Return (x, y) of the center of cell containing provided text 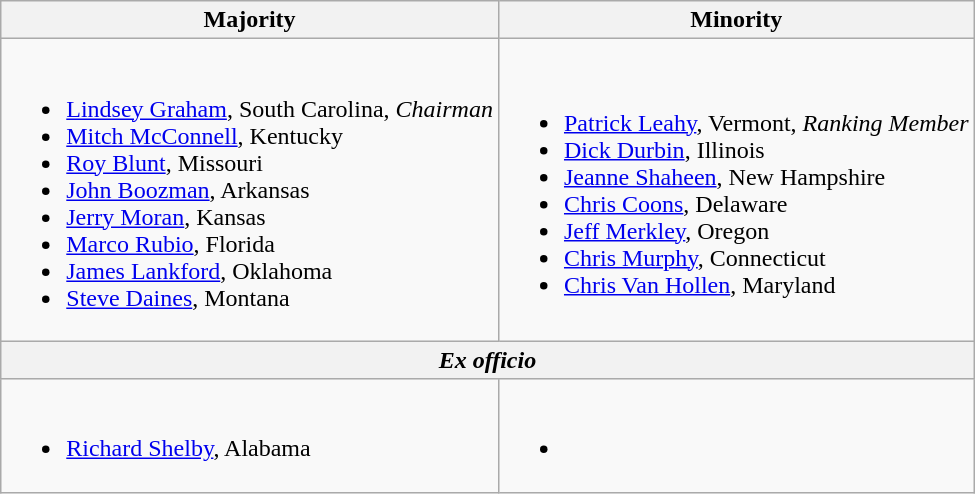
Richard Shelby, Alabama (250, 436)
Majority (250, 20)
Minority (736, 20)
Ex officio (488, 360)
